Scan for the cell matching the given text and deliver its (x, y) coordinate at center. 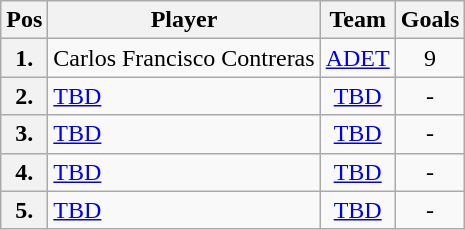
Team (358, 20)
Pos (24, 20)
4. (24, 172)
2. (24, 96)
9 (430, 58)
3. (24, 134)
5. (24, 210)
Player (184, 20)
Goals (430, 20)
1. (24, 58)
ADET (358, 58)
Carlos Francisco Contreras (184, 58)
